Detect which cell encompasses the target text, then output its [X, Y] center coordinate. 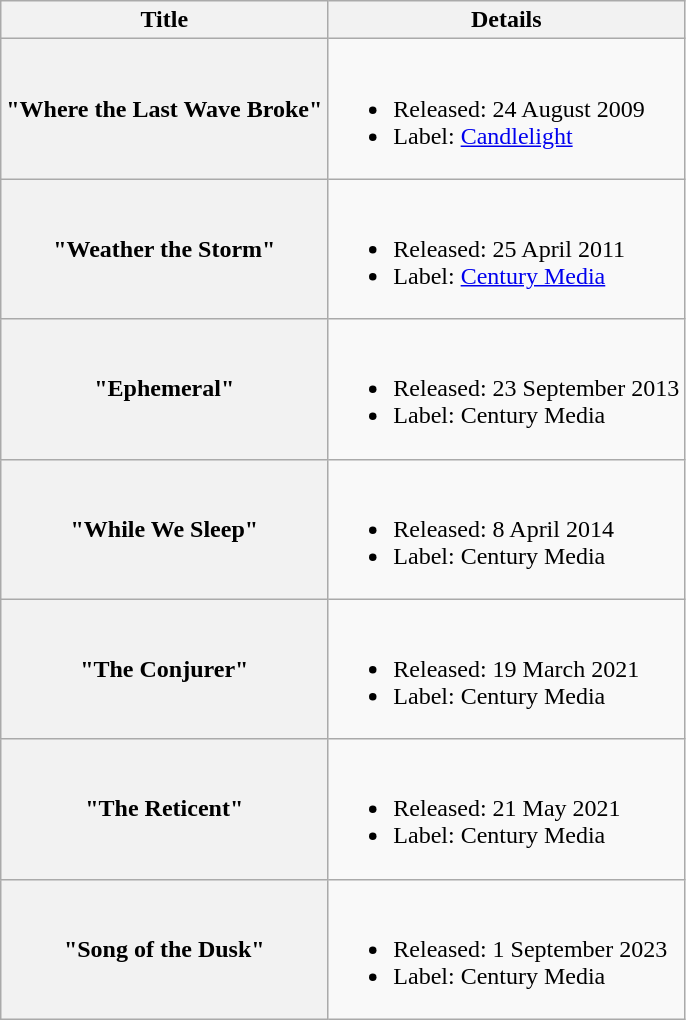
Released: 21 May 2021Label: Century Media [506, 809]
Released: 25 April 2011Label: Century Media [506, 249]
Released: 24 August 2009Label: Candlelight [506, 109]
Released: 8 April 2014Label: Century Media [506, 529]
"The Reticent" [164, 809]
Details [506, 20]
"The Conjurer" [164, 669]
Released: 1 September 2023Label: Century Media [506, 949]
"Where the Last Wave Broke" [164, 109]
Released: 19 March 2021Label: Century Media [506, 669]
Released: 23 September 2013Label: Century Media [506, 389]
"Weather the Storm" [164, 249]
"While We Sleep" [164, 529]
"Song of the Dusk" [164, 949]
"Ephemeral" [164, 389]
Title [164, 20]
